Find where the given text appears and provide that cell's center as [X, Y] coordinate. 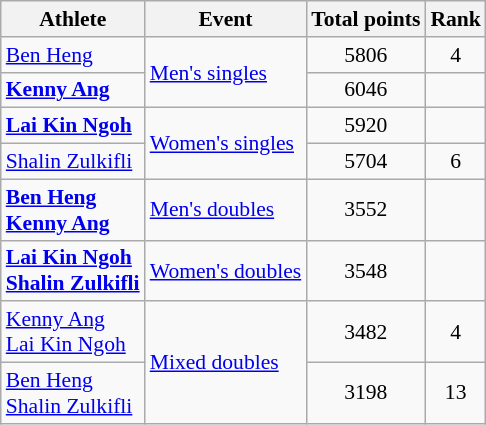
Women's singles [226, 144]
6046 [366, 90]
Kenny Ang [73, 90]
13 [456, 394]
Rank [456, 19]
Ben Heng [73, 55]
Lai Kin Ngoh [73, 126]
Kenny AngLai Kin Ngoh [73, 332]
Lai Kin NgohShalin Zulkifli [73, 270]
3552 [366, 210]
6 [456, 162]
3198 [366, 394]
Mixed doubles [226, 363]
Ben HengKenny Ang [73, 210]
Men's doubles [226, 210]
3548 [366, 270]
3482 [366, 332]
Athlete [73, 19]
5806 [366, 55]
Event [226, 19]
5704 [366, 162]
Men's singles [226, 72]
5920 [366, 126]
Shalin Zulkifli [73, 162]
Total points [366, 19]
Ben HengShalin Zulkifli [73, 394]
Women's doubles [226, 270]
